Identify which cell holds the provided text, then report its (X, Y) central coordinate. 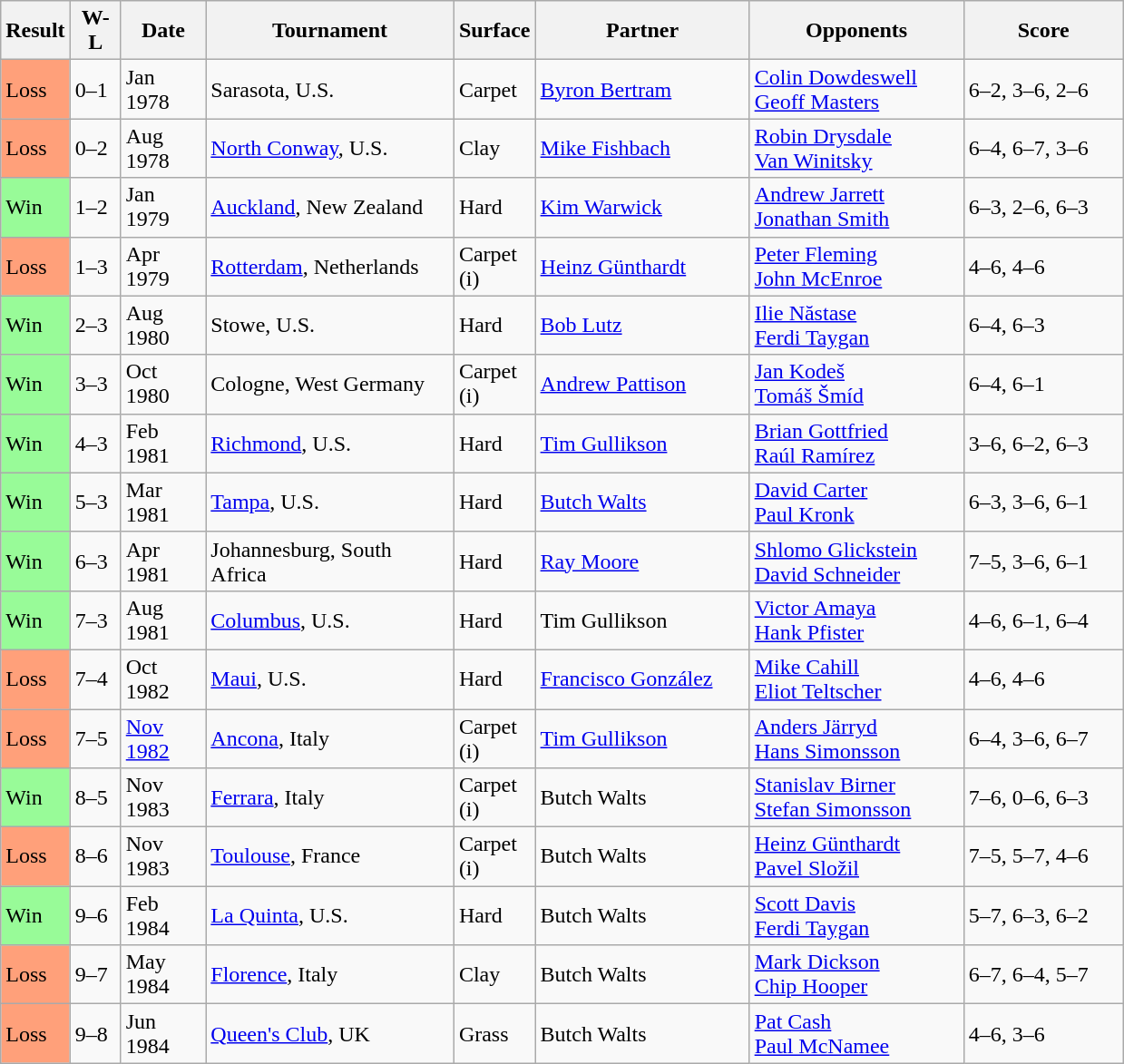
Surface (494, 31)
7–3 (95, 620)
8–5 (95, 798)
6–4, 6–7, 3–6 (1043, 149)
6–7, 6–4, 5–7 (1043, 974)
Rotterdam, Netherlands (330, 267)
Byron Bertram (642, 89)
May 1984 (163, 974)
5–7, 6–3, 6–2 (1043, 916)
Peter Fleming John McEnroe (856, 267)
Victor Amaya Hank Pfister (856, 620)
Francisco González (642, 678)
Mike Cahill Eliot Teltscher (856, 678)
Carpet (494, 89)
7–4 (95, 678)
W-L (95, 31)
Opponents (856, 31)
Scott Davis Ferdi Taygan (856, 916)
Result (35, 31)
Feb 1984 (163, 916)
Grass (494, 1034)
Andrew Pattison (642, 385)
Jun 1984 (163, 1034)
Andrew Jarrett Jonathan Smith (856, 207)
Mike Fishbach (642, 149)
Anders Järryd Hans Simonsson (856, 738)
David Carter Paul Kronk (856, 503)
6–3, 3–6, 6–1 (1043, 503)
6–3 (95, 561)
6–4, 6–3 (1043, 325)
Stanislav Birner Stefan Simonsson (856, 798)
Tampa, U.S. (330, 503)
0–2 (95, 149)
Stowe, U.S. (330, 325)
Richmond, U.S. (330, 443)
Robin Drysdale Van Winitsky (856, 149)
Brian Gottfried Raúl Ramírez (856, 443)
Aug 1980 (163, 325)
Ancona, Italy (330, 738)
Bob Lutz (642, 325)
1–2 (95, 207)
Nov 1982 (163, 738)
Score (1043, 31)
3–3 (95, 385)
6–2, 3–6, 2–6 (1043, 89)
Ilie Năstase Ferdi Taygan (856, 325)
Kim Warwick (642, 207)
Heinz Günthardt (642, 267)
Tournament (330, 31)
Colin Dowdeswell Geoff Masters (856, 89)
Maui, U.S. (330, 678)
7–5, 5–7, 4–6 (1043, 856)
6–4, 3–6, 6–7 (1043, 738)
Apr 1979 (163, 267)
Jan 1979 (163, 207)
Auckland, New Zealand (330, 207)
7–5, 3–6, 6–1 (1043, 561)
Aug 1981 (163, 620)
North Conway, U.S. (330, 149)
Partner (642, 31)
3–6, 6–2, 6–3 (1043, 443)
Florence, Italy (330, 974)
Ferrara, Italy (330, 798)
Feb 1981 (163, 443)
Heinz Günthardt Pavel Složil (856, 856)
Oct 1982 (163, 678)
7–5 (95, 738)
Oct 1980 (163, 385)
Ray Moore (642, 561)
La Quinta, U.S. (330, 916)
Cologne, West Germany (330, 385)
Aug 1978 (163, 149)
2–3 (95, 325)
Queen's Club, UK (330, 1034)
Columbus, U.S. (330, 620)
0–1 (95, 89)
5–3 (95, 503)
9–7 (95, 974)
Mark Dickson Chip Hooper (856, 974)
Jan Kodeš Tomáš Šmíd (856, 385)
6–3, 2–6, 6–3 (1043, 207)
Toulouse, France (330, 856)
1–3 (95, 267)
Date (163, 31)
Sarasota, U.S. (330, 89)
8–6 (95, 856)
4–6, 3–6 (1043, 1034)
4–6, 6–1, 6–4 (1043, 620)
7–6, 0–6, 6–3 (1043, 798)
Johannesburg, South Africa (330, 561)
9–8 (95, 1034)
Pat Cash Paul McNamee (856, 1034)
6–4, 6–1 (1043, 385)
Jan 1978 (163, 89)
Mar 1981 (163, 503)
4–3 (95, 443)
Shlomo Glickstein David Schneider (856, 561)
Apr 1981 (163, 561)
9–6 (95, 916)
